Pinpoint the cell where the given text exists, returning its [X, Y] midpoint coordinate. 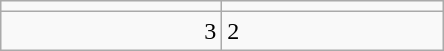
3 [112, 31]
2 [332, 31]
